Return [x, y] of the center of cell containing provided text 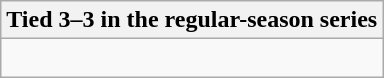
Tied 3–3 in the regular-season series [192, 20]
